Provide the [x, y] coordinate of the cell's center where the given text is located.  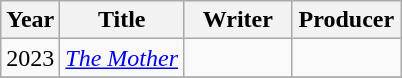
Writer [238, 20]
2023 [30, 58]
Producer [346, 20]
Year [30, 20]
Title [122, 20]
The Mother [122, 58]
